From the cell containing the given text, extract its center point as [X, Y] coordinate. 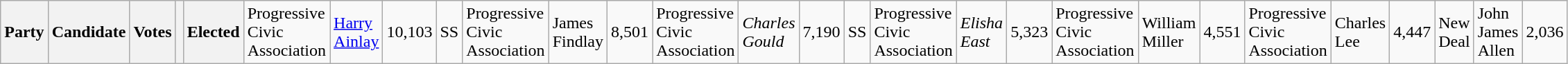
4,447 [1412, 32]
4,551 [1222, 32]
Votes [153, 32]
Party [24, 32]
John James Allen [1498, 32]
Harry Ainlay [356, 32]
Charles Gould [768, 32]
New Deal [1454, 32]
8,501 [630, 32]
10,103 [409, 32]
Elected [214, 32]
7,190 [821, 32]
Elisha East [981, 32]
5,323 [1029, 32]
Charles Lee [1360, 32]
William Miller [1169, 32]
2,036 [1545, 32]
James Findlay [578, 32]
Candidate [89, 32]
